Determine the [X, Y] coordinate at the center of the cell enclosing the given text.  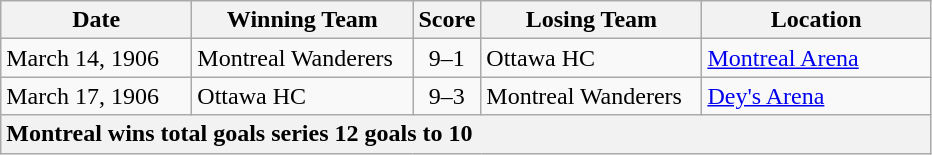
Date [96, 20]
Losing Team [592, 20]
Location [816, 20]
Score [447, 20]
9–1 [447, 58]
Montreal wins total goals series 12 goals to 10 [466, 134]
March 14, 1906 [96, 58]
March 17, 1906 [96, 96]
Dey's Arena [816, 96]
Montreal Arena [816, 58]
9–3 [447, 96]
Winning Team [302, 20]
